Extract the (x, y) coordinate from the center of the cell holding the provided text.  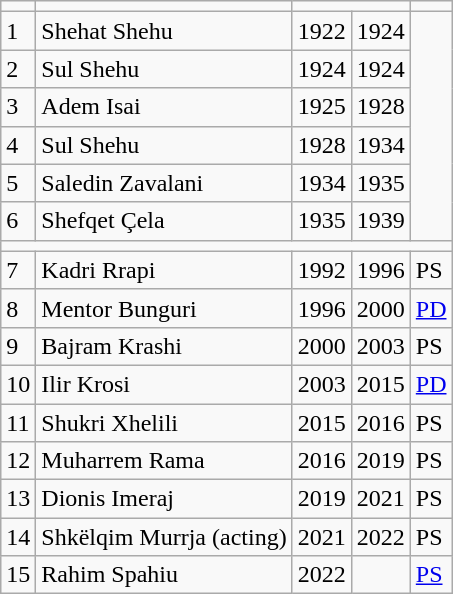
Dionis Imeraj (164, 499)
Shefqet Çela (164, 221)
15 (18, 575)
Bajram Krashi (164, 346)
5 (18, 183)
Rahim Spahiu (164, 575)
14 (18, 537)
1922 (322, 31)
8 (18, 308)
9 (18, 346)
Muharrem Rama (164, 461)
11 (18, 423)
1939 (380, 221)
Shehat Shehu (164, 31)
1925 (322, 107)
Shkëlqim Murrja (acting) (164, 537)
Saledin Zavalani (164, 183)
13 (18, 499)
3 (18, 107)
1 (18, 31)
Ilir Krosi (164, 384)
Shukri Xhelili (164, 423)
Kadri Rrapi (164, 270)
10 (18, 384)
2 (18, 69)
4 (18, 145)
Mentor Bunguri (164, 308)
7 (18, 270)
1992 (322, 270)
Adem Isai (164, 107)
6 (18, 221)
12 (18, 461)
